Return the [X, Y] coordinate for the center point of the cell that contains the specified text.  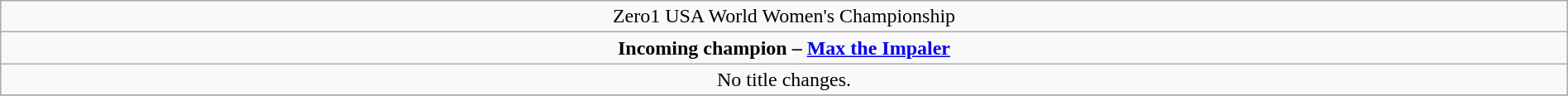
Zero1 USA World Women's Championship [784, 17]
Incoming champion – Max the Impaler [784, 48]
No title changes. [784, 79]
